Find where the given text appears and provide that cell's center as [X, Y] coordinate. 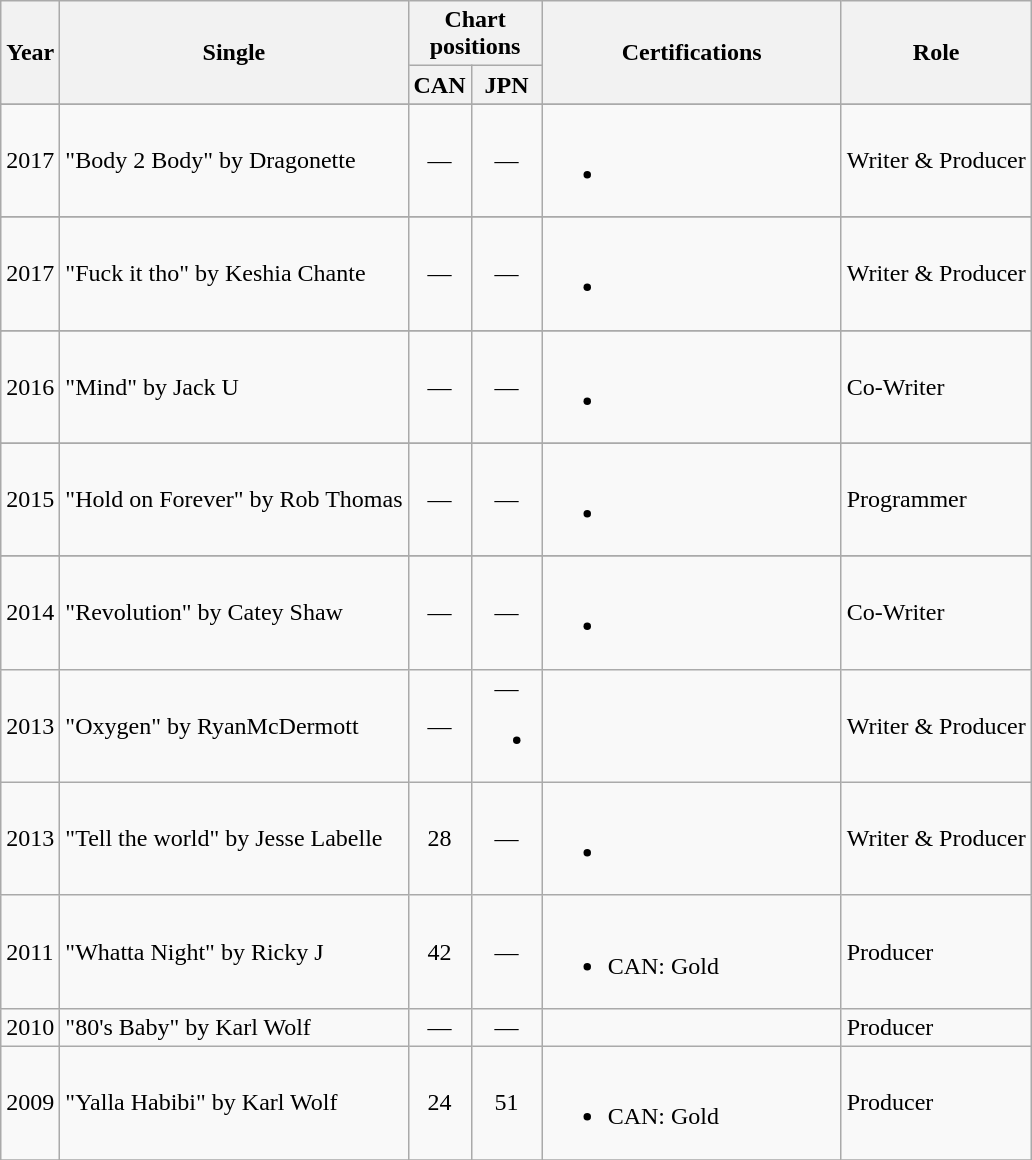
24 [440, 1102]
"Revolution" by Catey Shaw [234, 612]
Role [936, 52]
2014 [30, 612]
"Fuck it tho" by Keshia Chante [234, 274]
42 [440, 952]
Year [30, 52]
Single [234, 52]
2011 [30, 952]
"Oxygen" by RyanMcDermott [234, 726]
28 [440, 838]
"Tell the world" by Jesse Labelle [234, 838]
CAN [440, 85]
"Whatta Night" by Ricky J [234, 952]
Programmer [936, 500]
"Mind" by Jack U [234, 386]
Chart positions [475, 34]
"Body 2 Body" by Dragonette [234, 160]
2009 [30, 1102]
"Yalla Habibi" by Karl Wolf [234, 1102]
"80's Baby" by Karl Wolf [234, 1027]
JPN [506, 85]
2010 [30, 1027]
51 [506, 1102]
"Hold on Forever" by Rob Thomas [234, 500]
2015 [30, 500]
Certifications [692, 52]
2016 [30, 386]
